Identify which cell holds the provided text, then report its (X, Y) central coordinate. 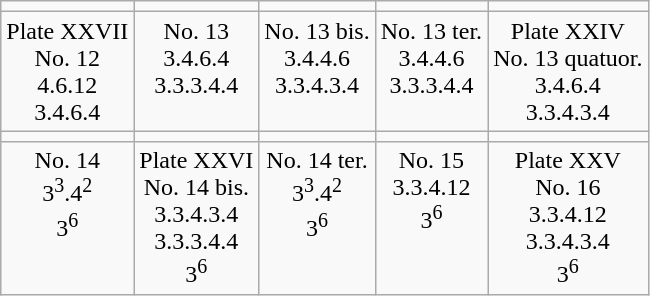
No. 14 33.4236 (68, 218)
Plate XXVNo. 163.3.4.123.3.4.3.436 (568, 218)
No. 13 bis.3.4.4.63.3.4.3.4 (317, 72)
Plate XXIVNo. 13 quatuor.3.4.6.43.3.4.3.4 (568, 72)
Plate XXVINo. 14 bis.3.3.4.3.43.3.3.4.436 (196, 218)
No. 13 ter.3.4.4.63.3.3.4.4 (431, 72)
No. 153.3.4.1236 (431, 218)
No. 133.4.6.43.3.3.4.4 (196, 72)
Plate XXVIINo. 124.6.123.4.6.4 (68, 72)
No. 14 ter.33.4236 (317, 218)
